Locate the cell with the specified text and output its (x, y) center coordinate. 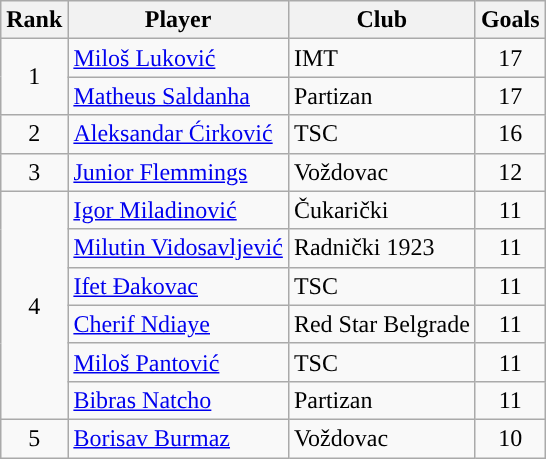
10 (510, 438)
Player (178, 20)
Čukarički (382, 210)
2 (34, 134)
16 (510, 134)
Aleksandar Ćirković (178, 134)
Red Star Belgrade (382, 324)
IMT (382, 58)
Goals (510, 20)
4 (34, 305)
Cherif Ndiaye (178, 324)
Miloš Luković (178, 58)
1 (34, 77)
Matheus Saldanha (178, 96)
Rank (34, 20)
Miloš Pantović (178, 362)
Borisav Burmaz (178, 438)
Ifet Đakovac (178, 286)
Club (382, 20)
Junior Flemmings (178, 172)
Bibras Natcho (178, 400)
3 (34, 172)
5 (34, 438)
Radnički 1923 (382, 248)
Milutin Vidosavljević (178, 248)
12 (510, 172)
Igor Miladinović (178, 210)
